Locate the cell with the specified text and output its [X, Y] center coordinate. 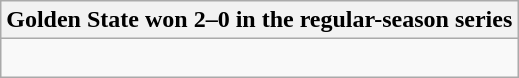
Golden State won 2–0 in the regular-season series [260, 20]
